Extract the [X, Y] coordinate from the center of the cell holding the provided text.  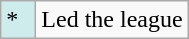
* [18, 20]
Led the league [112, 20]
